For the text-containing cell, return its midpoint in (x, y) coordinate format. 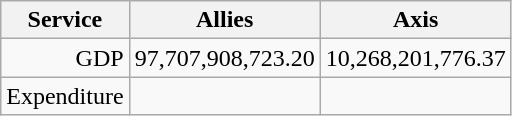
Axis (416, 20)
Service (65, 20)
Allies (224, 20)
GDP (65, 58)
97,707,908,723.20 (224, 58)
Expenditure (65, 96)
10,268,201,776.37 (416, 58)
